From the cell containing the given text, extract its center point as (x, y) coordinate. 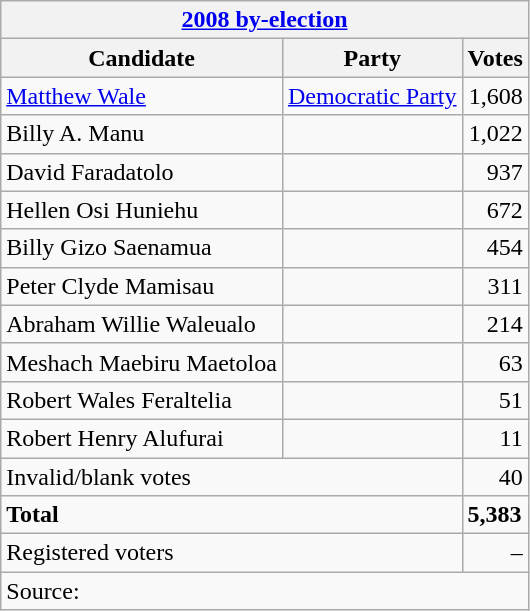
Votes (495, 58)
937 (495, 172)
– (495, 553)
1,022 (495, 134)
Registered voters (232, 553)
454 (495, 248)
David Faradatolo (142, 172)
63 (495, 362)
Matthew Wale (142, 96)
5,383 (495, 515)
Party (372, 58)
Billy Gizo Saenamua (142, 248)
214 (495, 324)
Robert Wales Feraltelia (142, 400)
40 (495, 477)
Robert Henry Alufurai (142, 438)
Invalid/blank votes (232, 477)
Peter Clyde Mamisau (142, 286)
311 (495, 286)
Meshach Maebiru Maetoloa (142, 362)
672 (495, 210)
Democratic Party (372, 96)
Total (232, 515)
1,608 (495, 96)
11 (495, 438)
Hellen Osi Huniehu (142, 210)
51 (495, 400)
Source: (265, 591)
2008 by-election (265, 20)
Abraham Willie Waleualo (142, 324)
Candidate (142, 58)
Billy A. Manu (142, 134)
